Find where the given text appears and provide that cell's center as [x, y] coordinate. 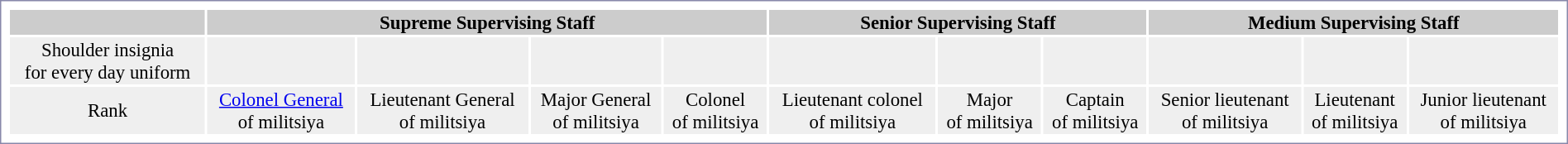
Major Generalof militsiya [595, 111]
Junior lieutenantof militsiya [1484, 111]
Colonelof militsiya [716, 111]
Colonel Generalof militsiya [281, 111]
Senior Supervising Staff [958, 22]
Medium Supervising Staff [1354, 22]
Lieutenant Generalof militsiya [443, 111]
Captainof militsiya [1095, 111]
Lieutenant colonelof militsiya [852, 111]
Rank [108, 111]
Shoulder insigniafor every day uniform [108, 61]
Lieutenantof militsiya [1355, 111]
Senior lieutenantof militsiya [1226, 111]
Majorof militsiya [989, 111]
Supreme Supervising Staff [487, 22]
